Return the [x, y] coordinate for the center point of the cell that contains the specified text.  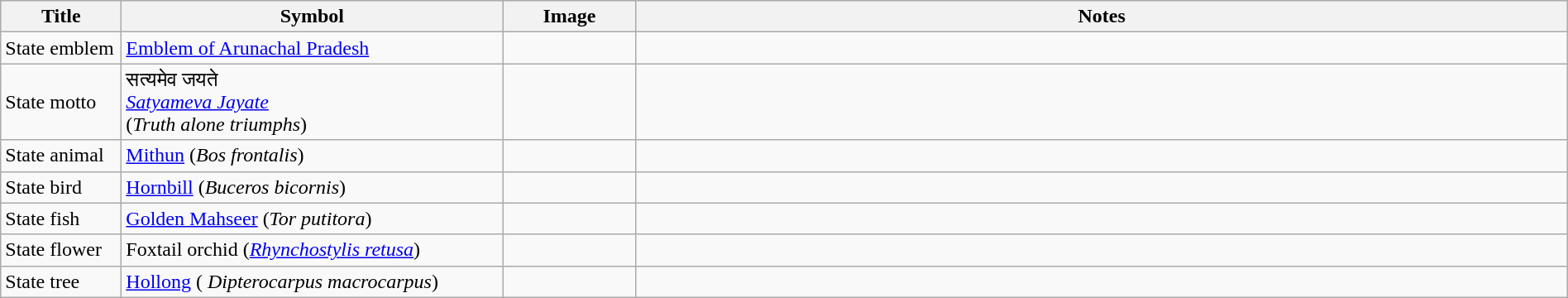
State bird [61, 187]
Golden Mahseer (Tor putitora) [313, 219]
State emblem [61, 48]
State fish [61, 219]
Hollong ( Dipterocarpus macrocarpus) [313, 281]
State animal [61, 156]
State flower [61, 250]
Image [569, 17]
Notes [1102, 17]
Emblem of Arunachal Pradesh [313, 48]
Title [61, 17]
State motto [61, 102]
Symbol [313, 17]
State tree [61, 281]
Hornbill (Buceros bicornis) [313, 187]
Foxtail orchid (Rhynchostylis retusa) [313, 250]
Mithun (Bos frontalis) [313, 156]
सत्यमेव जयते Satyameva Jayate (Truth alone triumphs) [313, 102]
